Extract the [x, y] coordinate from the center of the cell holding the provided text.  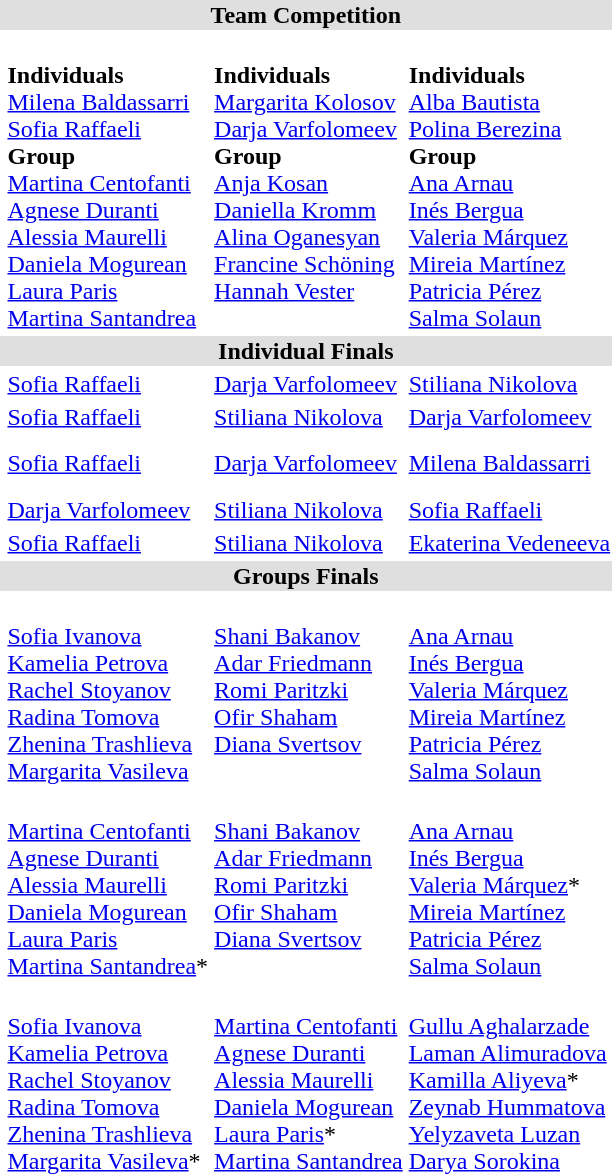
Sofia IvanovaKamelia PetrovaRachel StoyanovRadina TomovaZhenina TrashlievaMargarita Vasileva [108, 690]
IndividualsAlba BautistaPolina BerezinaGroupAna ArnauInés BerguaValeria MárquezMireia MartínezPatricia PérezSalma Solaun [509, 183]
Ana ArnauInés BerguaValeria MárquezMireia MartínezPatricia PérezSalma Solaun [509, 690]
Individual Finals [306, 351]
Ekaterina Vedeneeva [509, 543]
Team Competition [306, 15]
Groups Finals [306, 576]
Martina CentofantiAgnese DurantiAlessia MaurelliDaniela MogureanLaura ParisMartina Santandrea* [108, 885]
Milena Baldassarri [509, 464]
IndividualsMilena BaldassarriSofia RaffaeliGroupMartina CentofantiAgnese DurantiAlessia MaurelliDaniela MogureanLaura ParisMartina Santandrea [108, 183]
Ana ArnauInés BerguaValeria Márquez*Mireia MartínezPatricia PérezSalma Solaun [509, 885]
IndividualsMargarita KolosovDarja VarfolomeevGroupAnja KosanDaniella KrommAlina OganesyanFrancine SchöningHannah Vester [309, 183]
